Scan for the cell matching the given text and deliver its (X, Y) coordinate at center. 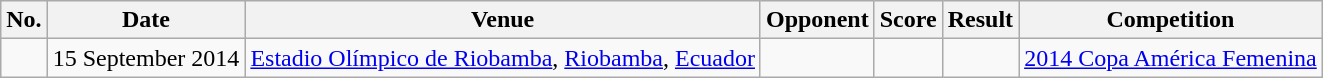
Score (908, 20)
Opponent (817, 20)
Result (980, 20)
Competition (1171, 20)
15 September 2014 (146, 58)
2014 Copa América Femenina (1171, 58)
Venue (503, 20)
No. (24, 20)
Date (146, 20)
Estadio Olímpico de Riobamba, Riobamba, Ecuador (503, 58)
